Detect which cell encompasses the target text, then output its (X, Y) center coordinate. 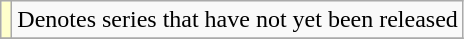
Denotes series that have not yet been released (238, 20)
